Output the (X, Y) coordinate of the center of the cell containing the given text.  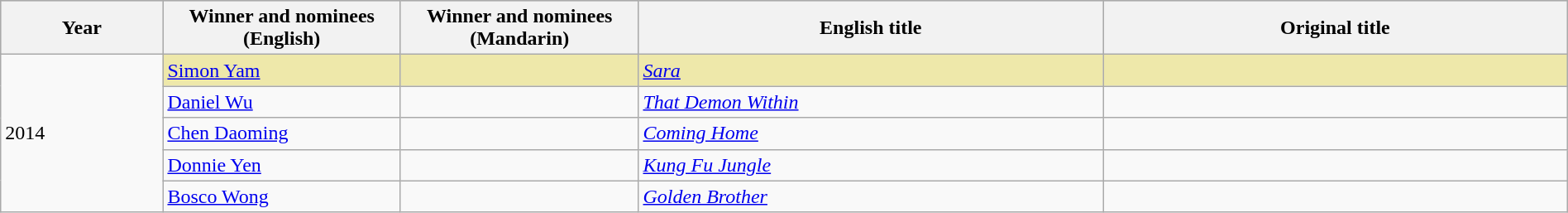
Simon Yam (282, 70)
Golden Brother (871, 196)
Year (82, 28)
Kung Fu Jungle (871, 165)
Chen Daoming (282, 133)
Winner and nominees(English) (282, 28)
Sara (871, 70)
English title (871, 28)
Donnie Yen (282, 165)
Daniel Wu (282, 102)
Winner and nominees(Mandarin) (519, 28)
Bosco Wong (282, 196)
That Demon Within (871, 102)
2014 (82, 133)
Original title (1336, 28)
Coming Home (871, 133)
